Pinpoint the cell where the given text exists, returning its [x, y] midpoint coordinate. 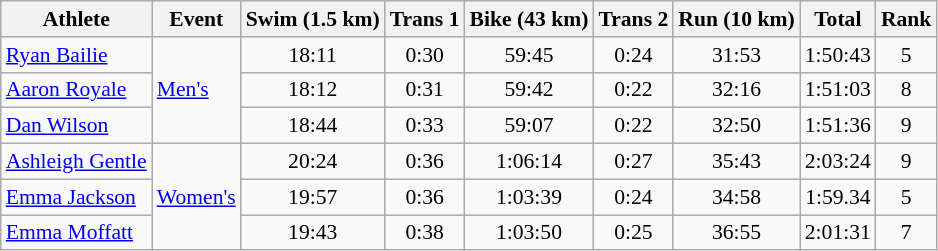
Swim (1.5 km) [313, 19]
0:33 [425, 126]
Women's [196, 198]
0:25 [633, 233]
59:07 [530, 126]
18:12 [313, 90]
Trans 1 [425, 19]
1:03:39 [530, 197]
Men's [196, 90]
59:45 [530, 55]
2:01:31 [838, 233]
0:38 [425, 233]
Ashleigh Gentle [76, 162]
18:11 [313, 55]
1:06:14 [530, 162]
0:31 [425, 90]
0:30 [425, 55]
34:58 [736, 197]
Dan Wilson [76, 126]
Athlete [76, 19]
Trans 2 [633, 19]
7 [906, 233]
32:50 [736, 126]
Run (10 km) [736, 19]
8 [906, 90]
59:42 [530, 90]
18:44 [313, 126]
36:55 [736, 233]
Event [196, 19]
2:03:24 [838, 162]
Emma Jackson [76, 197]
Total [838, 19]
Bike (43 km) [530, 19]
Emma Moffatt [76, 233]
19:43 [313, 233]
1:50:43 [838, 55]
1:03:50 [530, 233]
1:59.34 [838, 197]
20:24 [313, 162]
0:27 [633, 162]
Aaron Royale [76, 90]
Rank [906, 19]
Ryan Bailie [76, 55]
1:51:36 [838, 126]
19:57 [313, 197]
35:43 [736, 162]
32:16 [736, 90]
31:53 [736, 55]
1:51:03 [838, 90]
